Detect which cell encompasses the target text, then output its [x, y] center coordinate. 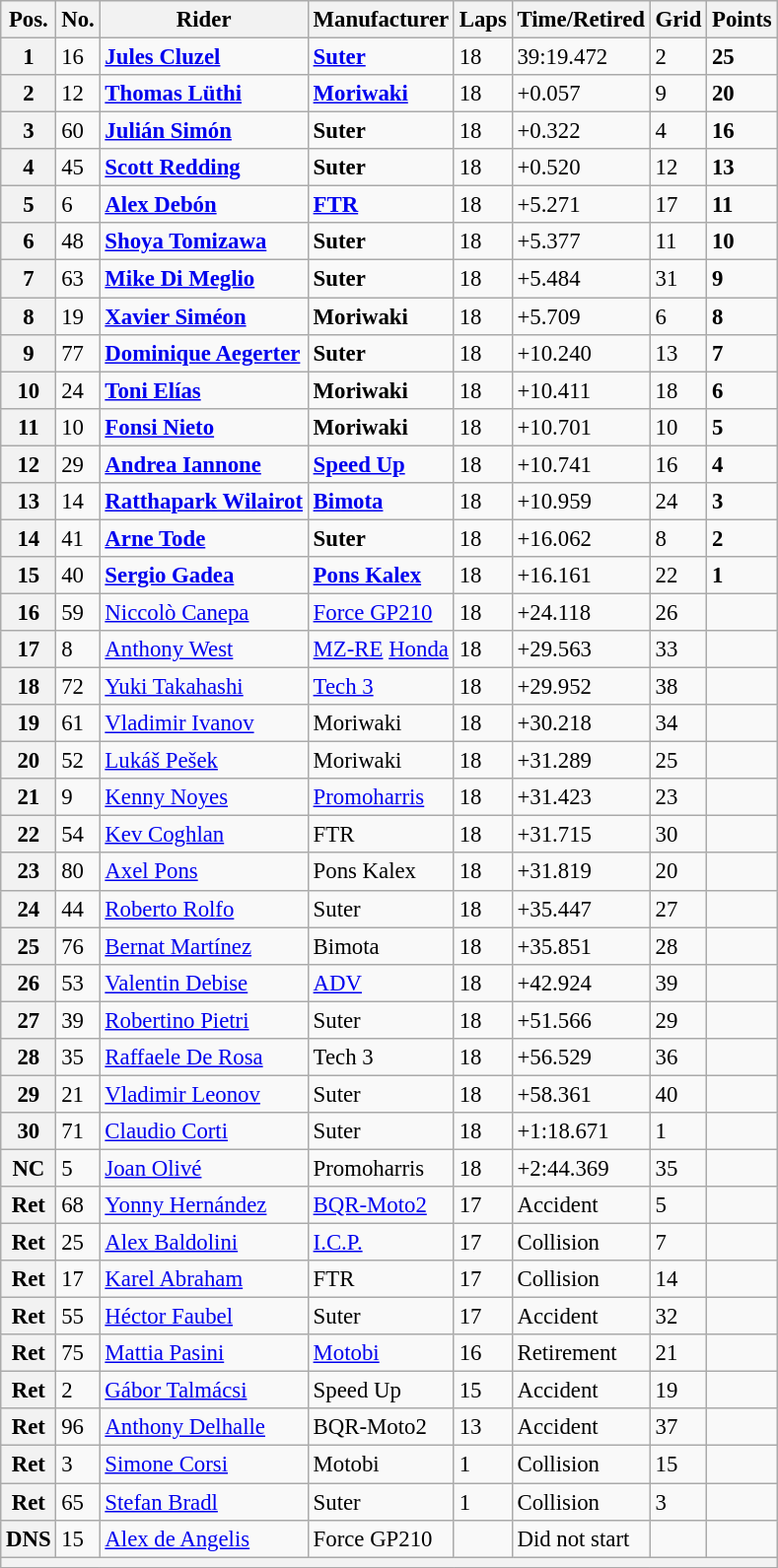
44 [78, 909]
Alex Baldolini [203, 1243]
Points [742, 20]
38 [678, 687]
+31.289 [581, 761]
77 [78, 353]
Anthony Delhalle [203, 1428]
55 [78, 1317]
Vladimir Ivanov [203, 723]
Yuki Takahashi [203, 687]
31 [678, 279]
Dominique Aegerter [203, 353]
32 [678, 1317]
MZ-RE Honda [381, 649]
71 [78, 1131]
+30.218 [581, 723]
65 [78, 1502]
37 [678, 1428]
Vladimir Leonov [203, 1094]
52 [78, 761]
68 [78, 1205]
+58.361 [581, 1094]
Mattia Pasini [203, 1353]
Laps [483, 20]
+0.322 [581, 131]
53 [78, 983]
+10.701 [581, 427]
+56.529 [581, 1057]
96 [78, 1428]
Alex de Angelis [203, 1538]
34 [678, 723]
75 [78, 1353]
+1:18.671 [581, 1131]
+10.240 [581, 353]
Raffaele De Rosa [203, 1057]
Axel Pons [203, 872]
Kev Coghlan [203, 835]
36 [678, 1057]
72 [78, 687]
Claudio Corti [203, 1131]
+35.851 [581, 946]
Robertino Pietri [203, 1020]
+31.423 [581, 797]
Xavier Siméon [203, 316]
Andrea Iannone [203, 464]
39:19.472 [581, 57]
Thomas Lüthi [203, 94]
Jules Cluzel [203, 57]
Ratthapark Wilairot [203, 502]
33 [678, 649]
Mike Di Meglio [203, 279]
Alex Debón [203, 205]
No. [78, 20]
Niccolò Canepa [203, 612]
Valentin Debise [203, 983]
+16.161 [581, 576]
+5.271 [581, 205]
Sergio Gadea [203, 576]
80 [78, 872]
60 [78, 131]
+42.924 [581, 983]
Toni Elías [203, 390]
Did not start [581, 1538]
76 [78, 946]
Simone Corsi [203, 1465]
+5.484 [581, 279]
63 [78, 279]
Fonsi Nieto [203, 427]
+0.520 [581, 168]
Shoya Tomizawa [203, 241]
Yonny Hernández [203, 1205]
+10.741 [581, 464]
48 [78, 241]
41 [78, 538]
+10.959 [581, 502]
Grid [678, 20]
+31.715 [581, 835]
+5.377 [581, 241]
Joan Olivé [203, 1168]
Roberto Rolfo [203, 909]
Julián Simón [203, 131]
Héctor Faubel [203, 1317]
+24.118 [581, 612]
Stefan Bradl [203, 1502]
Bernat Martínez [203, 946]
Arne Tode [203, 538]
+16.062 [581, 538]
Retirement [581, 1353]
Pos. [29, 20]
+5.709 [581, 316]
Lukáš Pešek [203, 761]
NC [29, 1168]
I.C.P. [381, 1243]
Karel Abraham [203, 1279]
54 [78, 835]
+31.819 [581, 872]
+10.411 [581, 390]
45 [78, 168]
+2:44.369 [581, 1168]
DNS [29, 1538]
+51.566 [581, 1020]
Anthony West [203, 649]
Time/Retired [581, 20]
+35.447 [581, 909]
Scott Redding [203, 168]
61 [78, 723]
+29.563 [581, 649]
Rider [203, 20]
Kenny Noyes [203, 797]
Gábor Talmácsi [203, 1391]
Manufacturer [381, 20]
ADV [381, 983]
+0.057 [581, 94]
+29.952 [581, 687]
59 [78, 612]
